Determine the (x, y) coordinate at the center of the cell enclosing the given text.  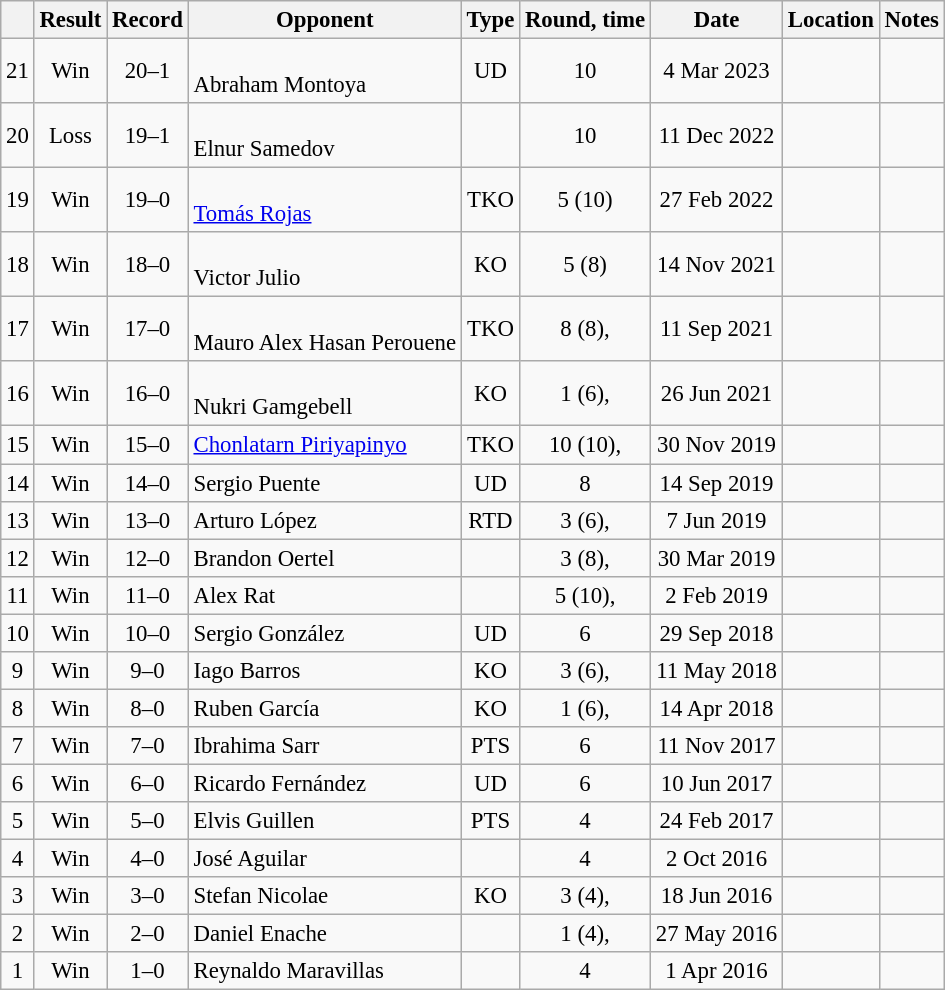
14 (18, 483)
27 May 2016 (716, 934)
Daniel Enache (324, 934)
14 Nov 2021 (716, 264)
2 Oct 2016 (716, 859)
Elvis Guillen (324, 821)
Sergio González (324, 633)
1 (18, 971)
Record (148, 20)
13–0 (148, 520)
Ruben García (324, 708)
14 Sep 2019 (716, 483)
Victor Julio (324, 264)
Stefan Nicolae (324, 896)
13 (18, 520)
15 (18, 445)
3 (8), (586, 558)
Result (70, 20)
18–0 (148, 264)
7 (18, 746)
12–0 (148, 558)
José Aguilar (324, 859)
26 Jun 2021 (716, 394)
5 (8) (586, 264)
11 Sep 2021 (716, 330)
Ibrahima Sarr (324, 746)
30 Nov 2019 (716, 445)
24 Feb 2017 (716, 821)
Alex Rat (324, 595)
18 (18, 264)
Arturo López (324, 520)
5 (18, 821)
9 (18, 671)
3 (18, 896)
16 (18, 394)
Mauro Alex Hasan Perouene (324, 330)
9–0 (148, 671)
10–0 (148, 633)
7 Jun 2019 (716, 520)
5–0 (148, 821)
Opponent (324, 20)
14–0 (148, 483)
11 Nov 2017 (716, 746)
8 (8), (586, 330)
Elnur Samedov (324, 136)
17–0 (148, 330)
27 Feb 2022 (716, 200)
Chonlatarn Piriyapinyo (324, 445)
Abraham Montoya (324, 72)
11 May 2018 (716, 671)
8–0 (148, 708)
Type (490, 20)
14 Apr 2018 (716, 708)
Ricardo Fernández (324, 783)
Sergio Puente (324, 483)
Iago Barros (324, 671)
2–0 (148, 934)
4 Mar 2023 (716, 72)
1–0 (148, 971)
7–0 (148, 746)
1 (4), (586, 934)
RTD (490, 520)
Notes (912, 20)
6–0 (148, 783)
17 (18, 330)
Date (716, 20)
10 Jun 2017 (716, 783)
Tomás Rojas (324, 200)
Reynaldo Maravillas (324, 971)
18 Jun 2016 (716, 896)
19 (18, 200)
11 Dec 2022 (716, 136)
29 Sep 2018 (716, 633)
2 (18, 934)
11–0 (148, 595)
12 (18, 558)
Round, time (586, 20)
21 (18, 72)
20 (18, 136)
20–1 (148, 72)
3 (4), (586, 896)
Brandon Oertel (324, 558)
15–0 (148, 445)
Location (832, 20)
16–0 (148, 394)
Nukri Gamgebell (324, 394)
5 (10) (586, 200)
5 (10), (586, 595)
3–0 (148, 896)
2 Feb 2019 (716, 595)
30 Mar 2019 (716, 558)
19–1 (148, 136)
1 Apr 2016 (716, 971)
11 (18, 595)
4–0 (148, 859)
19–0 (148, 200)
10 (10), (586, 445)
Loss (70, 136)
